Detect which cell encompasses the target text, then output its [x, y] center coordinate. 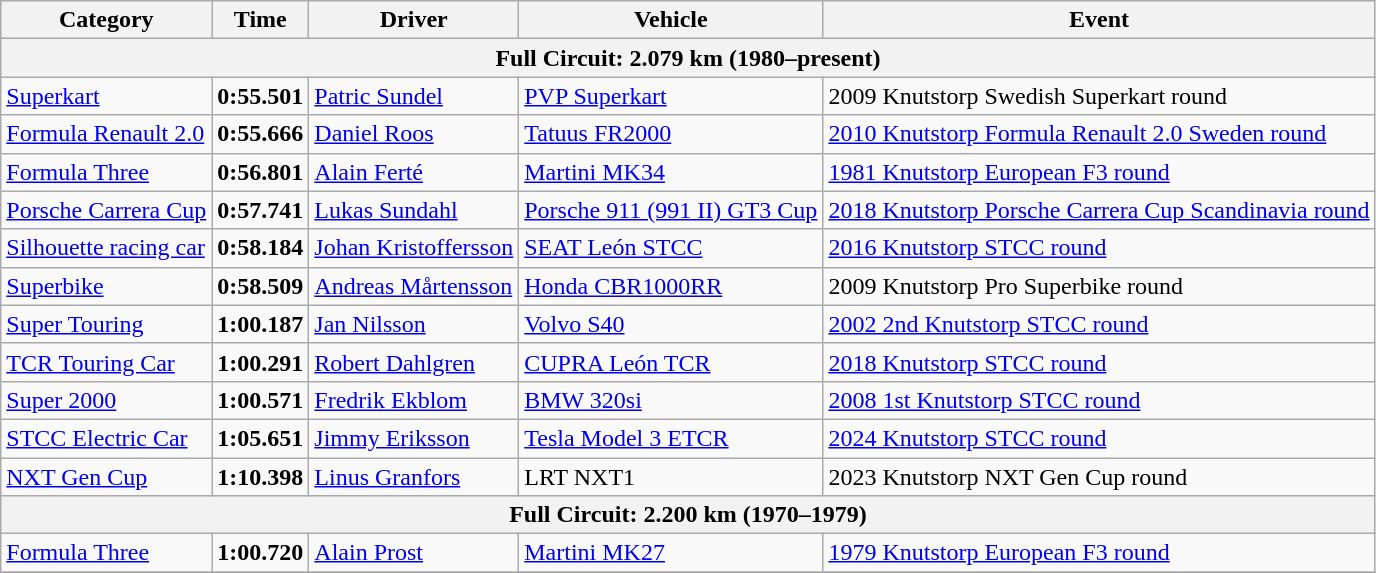
2024 Knutstorp STCC round [1099, 438]
Honda CBR1000RR [671, 286]
Silhouette racing car [106, 248]
Patric Sundel [414, 96]
PVP Superkart [671, 96]
2008 1st Knutstorp STCC round [1099, 400]
1979 Knutstorp European F3 round [1099, 553]
LRT NXT1 [671, 477]
Porsche 911 (991 II) GT3 Cup [671, 210]
Fredrik Ekblom [414, 400]
2016 Knutstorp STCC round [1099, 248]
Volvo S40 [671, 324]
Daniel Roos [414, 134]
1981 Knutstorp European F3 round [1099, 172]
Driver [414, 20]
Martini MK34 [671, 172]
Martini MK27 [671, 553]
Full Circuit: 2.200 km (1970–1979) [688, 515]
Superkart [106, 96]
1:00.720 [260, 553]
Jan Nilsson [414, 324]
0:58.184 [260, 248]
Alain Ferté [414, 172]
Alain Prost [414, 553]
1:00.291 [260, 362]
2009 Knutstorp Swedish Superkart round [1099, 96]
Andreas Mårtensson [414, 286]
Johan Kristoffersson [414, 248]
CUPRA León TCR [671, 362]
2009 Knutstorp Pro Superbike round [1099, 286]
Tatuus FR2000 [671, 134]
1:00.571 [260, 400]
Full Circuit: 2.079 km (1980–present) [688, 58]
Lukas Sundahl [414, 210]
Superbike [106, 286]
NXT Gen Cup [106, 477]
Robert Dahlgren [414, 362]
0:56.801 [260, 172]
2018 Knutstorp Porsche Carrera Cup Scandinavia round [1099, 210]
SEAT León STCC [671, 248]
1:10.398 [260, 477]
1:00.187 [260, 324]
TCR Touring Car [106, 362]
Time [260, 20]
STCC Electric Car [106, 438]
0:55.666 [260, 134]
0:57.741 [260, 210]
1:05.651 [260, 438]
Formula Renault 2.0 [106, 134]
Tesla Model 3 ETCR [671, 438]
2018 Knutstorp STCC round [1099, 362]
Category [106, 20]
2002 2nd Knutstorp STCC round [1099, 324]
BMW 320si [671, 400]
Jimmy Eriksson [414, 438]
0:55.501 [260, 96]
2023 Knutstorp NXT Gen Cup round [1099, 477]
Porsche Carrera Cup [106, 210]
Event [1099, 20]
Super 2000 [106, 400]
Vehicle [671, 20]
Linus Granfors [414, 477]
Super Touring [106, 324]
0:58.509 [260, 286]
2010 Knutstorp Formula Renault 2.0 Sweden round [1099, 134]
